Locate the cell with the specified text and output its (x, y) center coordinate. 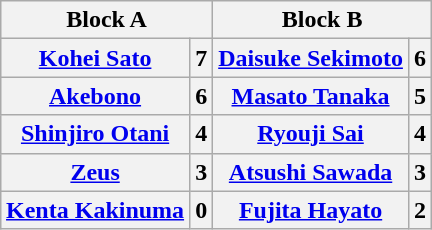
0 (202, 210)
Atsushi Sawada (311, 172)
Zeus (96, 172)
Fujita Hayato (311, 210)
Block B (322, 20)
Ryouji Sai (311, 134)
Kenta Kakinuma (96, 210)
Block A (107, 20)
Shinjiro Otani (96, 134)
Kohei Sato (96, 58)
Akebono (96, 96)
Daisuke Sekimoto (311, 58)
2 (420, 210)
7 (202, 58)
Masato Tanaka (311, 96)
5 (420, 96)
